Determine the [X, Y] coordinate at the center of the cell enclosing the given text.  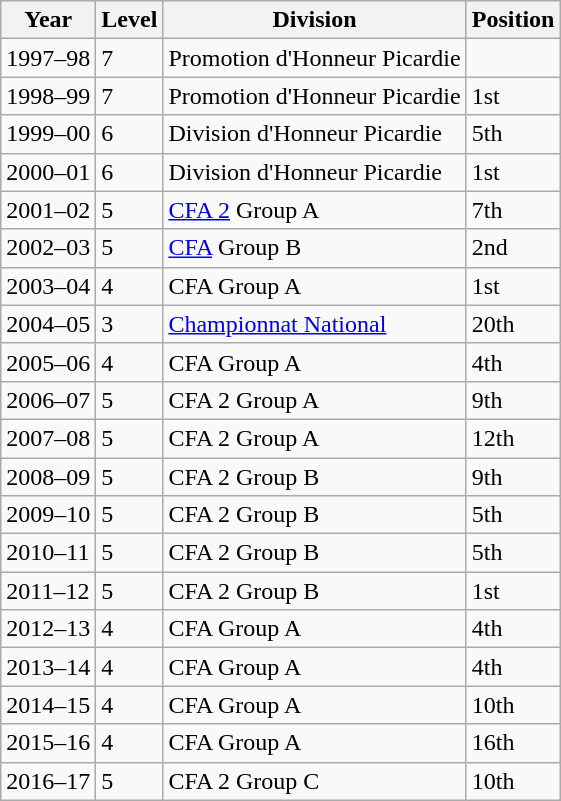
1999–00 [48, 134]
2010–11 [48, 553]
2015–16 [48, 743]
Division [314, 20]
2000–01 [48, 172]
2007–08 [48, 438]
CFA 2 Group C [314, 781]
2006–07 [48, 400]
Level [130, 20]
2013–14 [48, 667]
2012–13 [48, 629]
3 [130, 324]
7th [513, 210]
1998–99 [48, 96]
2011–12 [48, 591]
2009–10 [48, 515]
1997–98 [48, 58]
2014–15 [48, 705]
CFA Group B [314, 248]
16th [513, 743]
2008–09 [48, 477]
Year [48, 20]
2003–04 [48, 286]
20th [513, 324]
2004–05 [48, 324]
2002–03 [48, 248]
2016–17 [48, 781]
12th [513, 438]
2001–02 [48, 210]
Championnat National [314, 324]
2nd [513, 248]
2005–06 [48, 362]
Position [513, 20]
